For the text-containing cell, return its midpoint in [x, y] coordinate format. 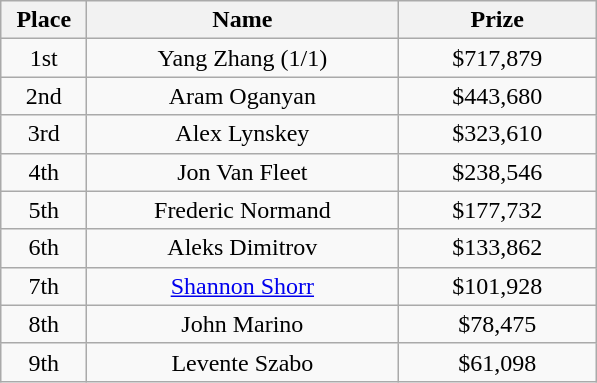
9th [44, 362]
$323,610 [498, 134]
7th [44, 286]
4th [44, 172]
6th [44, 248]
Frederic Normand [242, 210]
Alex Lynskey [242, 134]
Jon Van Fleet [242, 172]
2nd [44, 96]
$177,732 [498, 210]
5th [44, 210]
Place [44, 20]
Levente Szabo [242, 362]
$61,098 [498, 362]
Name [242, 20]
3rd [44, 134]
$101,928 [498, 286]
Shannon Shorr [242, 286]
1st [44, 58]
$443,680 [498, 96]
$78,475 [498, 324]
Aleks Dimitrov [242, 248]
John Marino [242, 324]
Yang Zhang (1/1) [242, 58]
Prize [498, 20]
Aram Oganyan [242, 96]
$717,879 [498, 58]
$133,862 [498, 248]
$238,546 [498, 172]
8th [44, 324]
